From the cell containing the given text, extract its center point as [x, y] coordinate. 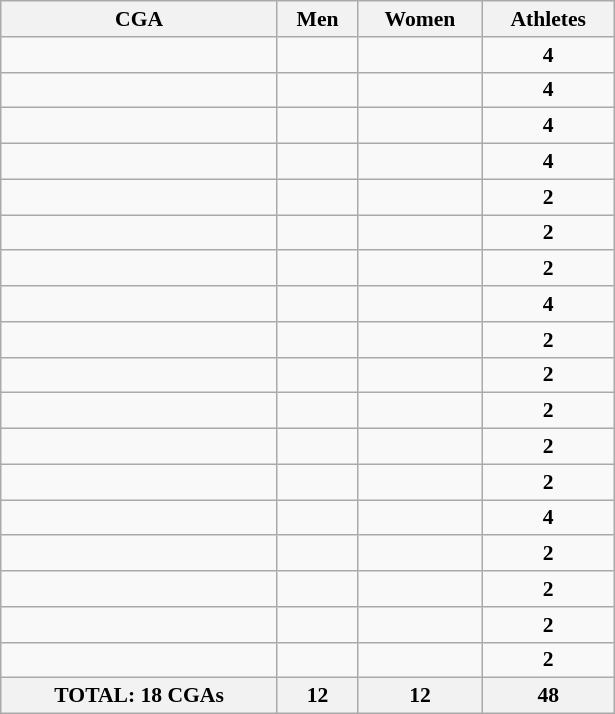
TOTAL: 18 CGAs [140, 696]
Women [420, 19]
Athletes [548, 19]
CGA [140, 19]
Men [317, 19]
48 [548, 696]
